Return the [X, Y] coordinate for the center point of the cell that contains the specified text.  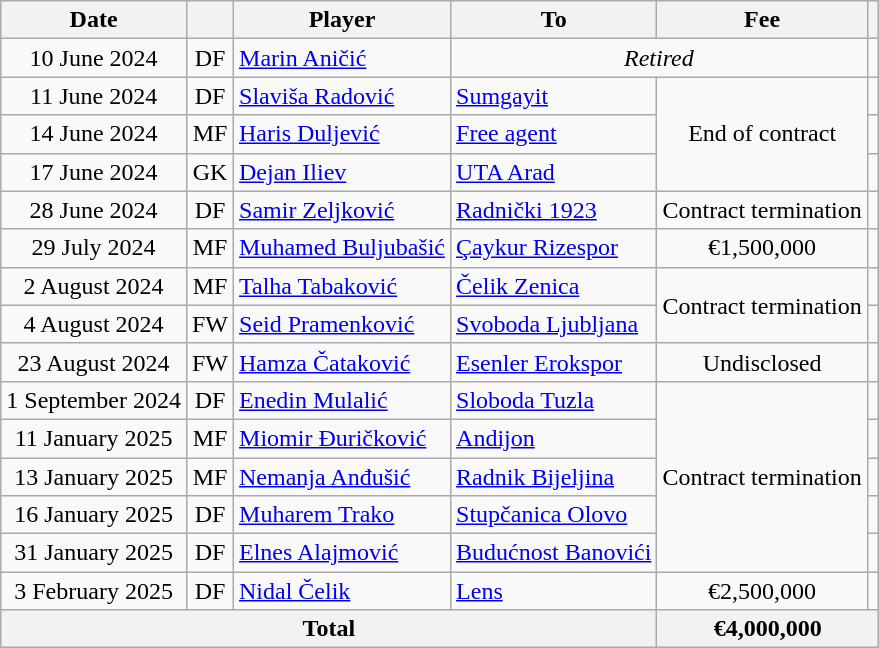
Lens [554, 591]
Sumgayit [554, 96]
Nidal Čelik [342, 591]
10 June 2024 [94, 58]
Muhamed Buljubašić [342, 248]
Seid Pramenković [342, 324]
Radnik Bijeljina [554, 477]
UTA Arad [554, 172]
2 August 2024 [94, 286]
Total [329, 629]
4 August 2024 [94, 324]
Svoboda Ljubljana [554, 324]
Radnički 1923 [554, 210]
Muharem Trako [342, 515]
16 January 2025 [94, 515]
11 June 2024 [94, 96]
GK [210, 172]
Free agent [554, 134]
Hamza Čataković [342, 362]
€4,000,000 [768, 629]
23 August 2024 [94, 362]
29 July 2024 [94, 248]
Marin Aničić [342, 58]
Player [342, 20]
Enedin Mulalić [342, 400]
28 June 2024 [94, 210]
Stupčanica Olovo [554, 515]
Čelik Zenica [554, 286]
Talha Tabaković [342, 286]
Miomir Đuričković [342, 438]
31 January 2025 [94, 553]
14 June 2024 [94, 134]
Dejan Iliev [342, 172]
Budućnost Banovići [554, 553]
Nemanja Anđušić [342, 477]
Elnes Alajmović [342, 553]
€1,500,000 [762, 248]
Slaviša Radović [342, 96]
€2,500,000 [762, 591]
Çaykur Rizespor [554, 248]
Undisclosed [762, 362]
Fee [762, 20]
Date [94, 20]
Andijon [554, 438]
3 February 2025 [94, 591]
11 January 2025 [94, 438]
To [554, 20]
1 September 2024 [94, 400]
17 June 2024 [94, 172]
Retired [660, 58]
End of contract [762, 134]
Haris Duljević [342, 134]
13 January 2025 [94, 477]
Sloboda Tuzla [554, 400]
Samir Zeljković [342, 210]
Esenler Erokspor [554, 362]
